Locate the cell with the specified text and output its (x, y) center coordinate. 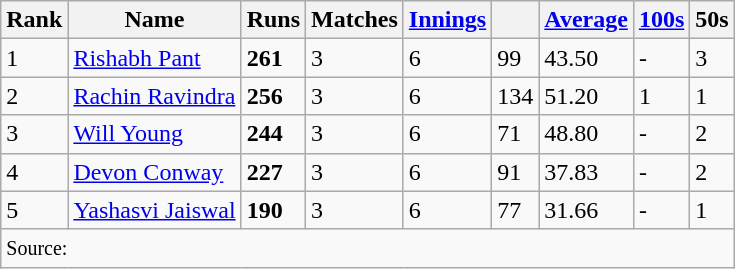
Rachin Ravindra (154, 96)
Will Young (154, 134)
37.83 (586, 172)
Average (586, 20)
Source: (368, 248)
190 (273, 210)
Rank (34, 20)
71 (516, 134)
31.66 (586, 210)
244 (273, 134)
134 (516, 96)
4 (34, 172)
100s (661, 20)
99 (516, 58)
77 (516, 210)
51.20 (586, 96)
227 (273, 172)
43.50 (586, 58)
50s (712, 20)
Name (154, 20)
48.80 (586, 134)
Innings (447, 20)
261 (273, 58)
5 (34, 210)
256 (273, 96)
Yashasvi Jaiswal (154, 210)
91 (516, 172)
Rishabh Pant (154, 58)
Runs (273, 20)
Matches (355, 20)
Devon Conway (154, 172)
